For the text-containing cell, return its midpoint in [x, y] coordinate format. 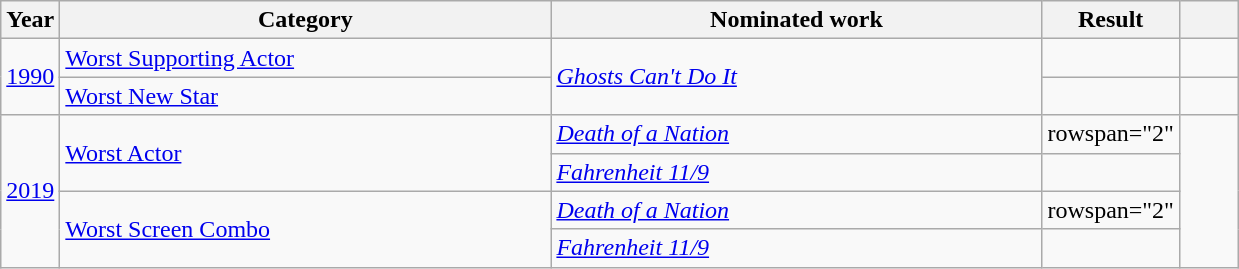
Worst Screen Combo [306, 229]
Nominated work [796, 20]
Worst Actor [306, 153]
2019 [30, 191]
Ghosts Can't Do It [796, 77]
Worst New Star [306, 96]
Year [30, 20]
Category [306, 20]
1990 [30, 77]
Result [1111, 20]
Worst Supporting Actor [306, 58]
